Pinpoint the cell where the given text exists, returning its (x, y) midpoint coordinate. 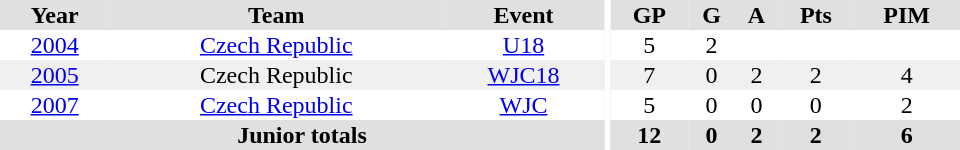
A (757, 15)
2007 (54, 105)
2004 (54, 45)
Pts (816, 15)
G (711, 15)
WJC (524, 105)
PIM (906, 15)
Team (276, 15)
2005 (54, 75)
U18 (524, 45)
WJC18 (524, 75)
GP (649, 15)
Event (524, 15)
Year (54, 15)
Junior totals (302, 135)
6 (906, 135)
4 (906, 75)
7 (649, 75)
12 (649, 135)
